Return [x, y] of the center of cell containing provided text 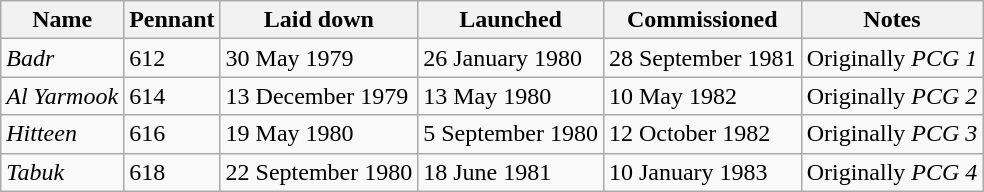
614 [172, 96]
28 September 1981 [702, 58]
Hitteen [62, 134]
Pennant [172, 20]
Notes [892, 20]
Tabuk [62, 172]
Laid down [319, 20]
618 [172, 172]
30 May 1979 [319, 58]
26 January 1980 [511, 58]
612 [172, 58]
19 May 1980 [319, 134]
Originally PCG 4 [892, 172]
10 January 1983 [702, 172]
Launched [511, 20]
12 October 1982 [702, 134]
Name [62, 20]
Originally PCG 1 [892, 58]
22 September 1980 [319, 172]
10 May 1982 [702, 96]
Commissioned [702, 20]
5 September 1980 [511, 134]
13 December 1979 [319, 96]
616 [172, 134]
Originally PCG 2 [892, 96]
Originally PCG 3 [892, 134]
13 May 1980 [511, 96]
18 June 1981 [511, 172]
Badr [62, 58]
Al Yarmook [62, 96]
